Pinpoint the cell where the given text exists, returning its [x, y] midpoint coordinate. 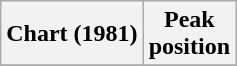
Peakposition [189, 34]
Chart (1981) [72, 34]
